Search for the cell housing the specified text and yield its [x, y] center coordinate. 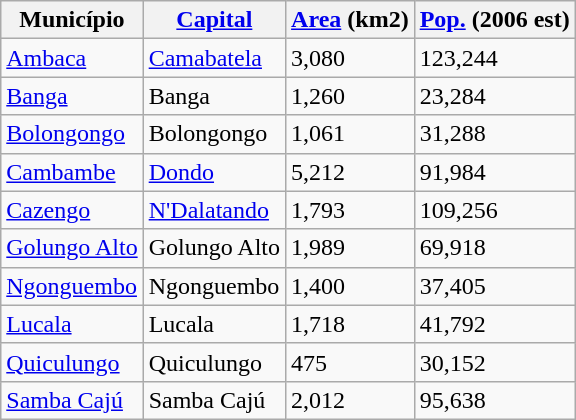
5,212 [350, 172]
Area (km2) [350, 20]
41,792 [494, 324]
Camabatela [214, 58]
69,918 [494, 248]
Cambambe [72, 172]
Pop. (2006 est) [494, 20]
Município [72, 20]
109,256 [494, 210]
1,793 [350, 210]
Capital [214, 20]
475 [350, 362]
37,405 [494, 286]
91,984 [494, 172]
Dondo [214, 172]
1,400 [350, 286]
123,244 [494, 58]
Ambaca [72, 58]
31,288 [494, 134]
95,638 [494, 400]
N'Dalatando [214, 210]
2,012 [350, 400]
1,718 [350, 324]
3,080 [350, 58]
1,061 [350, 134]
1,989 [350, 248]
1,260 [350, 96]
23,284 [494, 96]
30,152 [494, 362]
Cazengo [72, 210]
